Output the (x, y) coordinate of the center of the cell containing the given text.  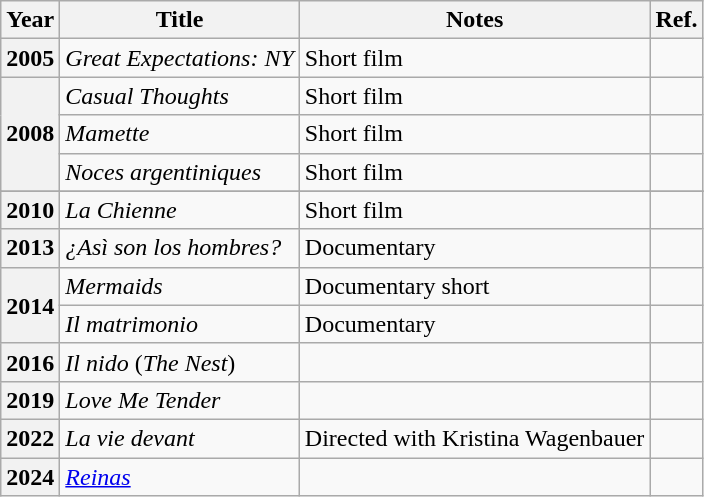
2010 (30, 210)
Il nido (The Nest) (180, 362)
Love Me Tender (180, 400)
2019 (30, 400)
2013 (30, 248)
Mamette (180, 134)
Notes (474, 20)
2022 (30, 438)
2016 (30, 362)
Title (180, 20)
2024 (30, 477)
Directed with Kristina Wagenbauer (474, 438)
Reinas (180, 477)
¿Asì son los hombres? (180, 248)
2005 (30, 58)
La vie devant (180, 438)
Noces argentiniques (180, 172)
2014 (30, 305)
Il matrimonio (180, 324)
Documentary short (474, 286)
Mermaids (180, 286)
Ref. (676, 20)
Great Expectations: NY (180, 58)
Year (30, 20)
La Chienne (180, 210)
Casual Thoughts (180, 96)
2008 (30, 134)
